Determine the [X, Y] coordinate at the center of the cell enclosing the given text.  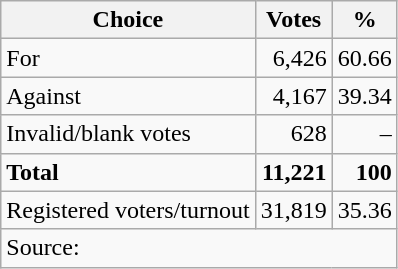
Invalid/blank votes [128, 134]
35.36 [364, 210]
Choice [128, 20]
Votes [294, 20]
39.34 [364, 96]
31,819 [294, 210]
Source: [199, 248]
100 [364, 172]
Total [128, 172]
4,167 [294, 96]
For [128, 58]
628 [294, 134]
Registered voters/turnout [128, 210]
6,426 [294, 58]
Against [128, 96]
– [364, 134]
% [364, 20]
60.66 [364, 58]
11,221 [294, 172]
